Output the [X, Y] coordinate of the center of the cell containing the given text.  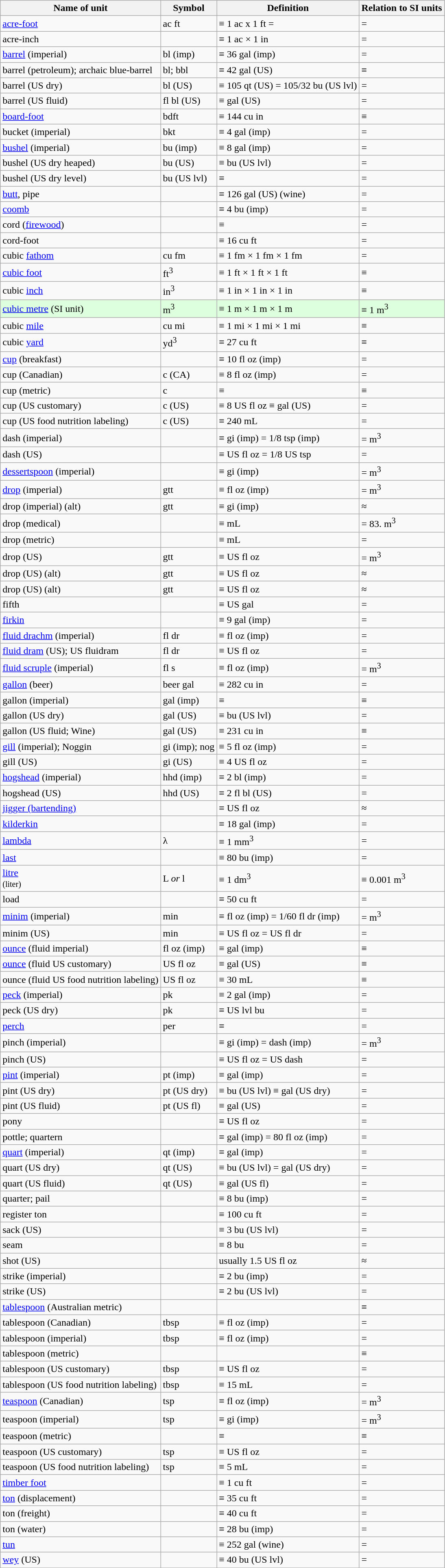
≡ 252 gal (wine) [288, 1544]
hogshead (US) [81, 793]
peck (imperial) [81, 995]
litre(liter) [81, 878]
≡ 80 bu (imp) [288, 857]
≡ 0.001 m3 [402, 878]
teaspoon (imperial) [81, 1419]
≡ gi (imp) = 1/8 tsp (imp) [288, 438]
Relation to SI units [402, 8]
= 83. m3 [402, 523]
fifth [81, 604]
cord (firewood) [81, 225]
ac ft [189, 24]
≡ bu (US lvl) ≡ gal (US dry) [288, 1090]
tablespoon (imperial) [81, 1338]
≡ 100 cu ft [288, 1214]
≡ 8 bu [288, 1245]
cord-foot [81, 240]
timber foot [81, 1483]
≡ 282 cu in [288, 684]
per [189, 1026]
bushel (imperial) [81, 147]
hhd (US) [189, 793]
tablespoon (US food nutrition labeling) [81, 1385]
Symbol [189, 8]
≡ 40 bu (US lvl) [288, 1560]
dessertspoon (imperial) [81, 472]
≡ gi (imp) = dash (imp) [288, 1043]
≡ fl oz (imp) = 1/60 fl dr (imp) [288, 917]
yd3 [189, 342]
quarter; pail [81, 1199]
≡ 4 gal (imp) [288, 132]
bushel (US dry heaped) [81, 163]
≡ 16 cu ft [288, 240]
wey (US) [81, 1560]
cup (US food nutrition labeling) [81, 421]
pt (US dry) [189, 1090]
≡ 1 fm × 1 fm × 1 fm [288, 256]
dash (imperial) [81, 438]
≡ 2 bu (imp) [288, 1276]
board-foot [81, 116]
c (CA) [189, 375]
≡ US fl oz = US dash [288, 1059]
teaspoon (metric) [81, 1436]
ton (displacement) [81, 1498]
cubic yard [81, 342]
bdft [189, 116]
fl bl (US) [189, 101]
ounce (fluid US customary) [81, 964]
L or l [189, 878]
barrel (US fluid) [81, 101]
hhd (imp) [189, 777]
≡ 8 gal (imp) [288, 147]
last [81, 857]
≡ 1 ac x 1 ft = [288, 24]
ft3 [189, 272]
≡ 4 bu (imp) [288, 209]
bkt [189, 132]
≡ 1 cu ft [288, 1483]
≡ 1 dm3 [288, 878]
≡ 18 gal (imp) [288, 824]
firkin [81, 620]
cubic foot [81, 272]
≡ 50 cu ft [288, 899]
kilderkin [81, 824]
≡ 8 fl oz (imp) [288, 375]
≡ 2 gal (imp) [288, 995]
drop (medical) [81, 523]
shot (US) [81, 1261]
strike (imperial) [81, 1276]
≡ 15 mL [288, 1385]
≡ 1 m3 [402, 309]
≡ 27 cu ft [288, 342]
≡ 144 cu in [288, 116]
drop (metric) [81, 540]
dash (US) [81, 455]
gallon (US dry) [81, 715]
≡ 30 mL [288, 979]
gallon (imperial) [81, 700]
perch [81, 1026]
≡ 42 gal (US) [288, 70]
beer gal [189, 684]
tablespoon (US customary) [81, 1369]
barrel (US dry) [81, 85]
≡ bu (US lvl) = gal (US dry) [288, 1168]
bu (US) [189, 163]
tun [81, 1544]
Definition [288, 8]
λ [189, 841]
pint (US fluid) [81, 1106]
c [189, 390]
bu (imp) [189, 147]
≡ gal (imp) = 80 fl oz (imp) [288, 1137]
fl oz (imp) [189, 948]
cubic inch [81, 290]
≡ 9 gal (imp) [288, 620]
≡ 2 bu (US lvl) [288, 1291]
≡ 4 US fl oz [288, 762]
gal (imp) [189, 700]
cu fm [189, 256]
bushel (US dry level) [81, 178]
ton (water) [81, 1529]
jigger (bartending) [81, 808]
drop (imperial) [81, 490]
fluid dram (US); US fluidram [81, 651]
cup (Canadian) [81, 375]
bucket (imperial) [81, 132]
gallon (US fluid; Wine) [81, 731]
gill (imperial); Noggin [81, 747]
fl s [189, 668]
pt (imp) [189, 1075]
≡ US fl oz = US fl dr [288, 933]
qt (imp) [189, 1152]
≡ 240 mL [288, 421]
≡ 8 US fl oz ≡ gal (US) [288, 405]
≡ 36 gal (imp) [288, 54]
pony [81, 1121]
pt (US fl) [189, 1106]
≡ 3 bu (US lvl) [288, 1230]
minim (imperial) [81, 917]
≡ 1 in × 1 in × 1 in [288, 290]
minim (US) [81, 933]
load [81, 899]
gi (imp); nog [189, 747]
acre-foot [81, 24]
quart (US fluid) [81, 1183]
tablespoon (Canadian) [81, 1322]
cup (breakfast) [81, 359]
teaspoon (US food nutrition labeling) [81, 1467]
bl; bbl [189, 70]
bl (imp) [189, 54]
Name of unit [81, 8]
≡ 1 mi × 1 mi × 1 mi [288, 325]
≡ 40 cu ft [288, 1514]
≡ US fl oz = 1/8 US tsp [288, 455]
≡ 1 m × 1 m × 1 m [288, 309]
cup (US customary) [81, 405]
quart (imperial) [81, 1152]
≡ 5 fl oz (imp) [288, 747]
sack (US) [81, 1230]
acre-inch [81, 39]
cubic metre (SI unit) [81, 309]
ton (freight) [81, 1514]
pint (US dry) [81, 1090]
≡ 8 bu (imp) [288, 1199]
quart (US dry) [81, 1168]
cu mi [189, 325]
teaspoon (US customary) [81, 1452]
drop (imperial) (alt) [81, 506]
≡ 28 bu (imp) [288, 1529]
pinch (imperial) [81, 1043]
peck (US dry) [81, 1010]
gi (US) [189, 762]
≡ gal (US fl) [288, 1183]
cubic mile [81, 325]
pinch (US) [81, 1059]
≡ 35 cu ft [288, 1498]
≡ US gal [288, 604]
gill (US) [81, 762]
cubic fathom [81, 256]
barrel (petroleum); archaic blue-barrel [81, 70]
fluid scruple (imperial) [81, 668]
gallon (beer) [81, 684]
ounce (fluid imperial) [81, 948]
≡ 10 fl oz (imp) [288, 359]
pottle; quartern [81, 1137]
≡ 1 ac × 1 in [288, 39]
in3 [189, 290]
bu (US lvl) [189, 178]
barrel (imperial) [81, 54]
≡ 1 ft × 1 ft × 1 ft [288, 272]
bl (US) [189, 85]
lambda [81, 841]
≡ 5 mL [288, 1467]
pint (imperial) [81, 1075]
tablespoon (Australian metric) [81, 1307]
≡ 2 bl (imp) [288, 777]
≡ US lvl bu [288, 1010]
m3 [189, 309]
fluid drachm (imperial) [81, 636]
seam [81, 1245]
strike (US) [81, 1291]
cup (metric) [81, 390]
usually 1.5 US fl oz [288, 1261]
≡ 231 cu in [288, 731]
≡ 105 qt (US) = 105/32 bu (US lvl) [288, 85]
coomb [81, 209]
hogshead (imperial) [81, 777]
drop (US) [81, 557]
register ton [81, 1214]
teaspoon (Canadian) [81, 1401]
ounce (fluid US food nutrition labeling) [81, 979]
≡ 1 mm3 [288, 841]
tablespoon (metric) [81, 1353]
≡ 2 fl bl (US) [288, 793]
butt, pipe [81, 194]
≡ 126 gal (US) (wine) [288, 194]
